Output the (x, y) coordinate of the center of the cell containing the given text.  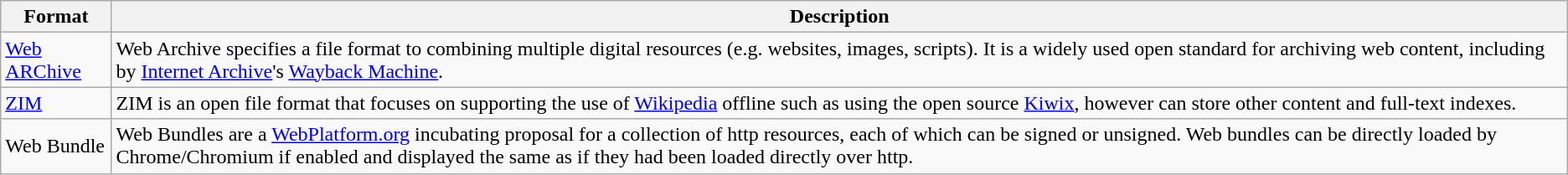
ZIM (56, 103)
Web ARChive (56, 60)
Format (56, 17)
Description (839, 17)
Web Bundle (56, 146)
